Search for the cell housing the specified text and yield its (x, y) center coordinate. 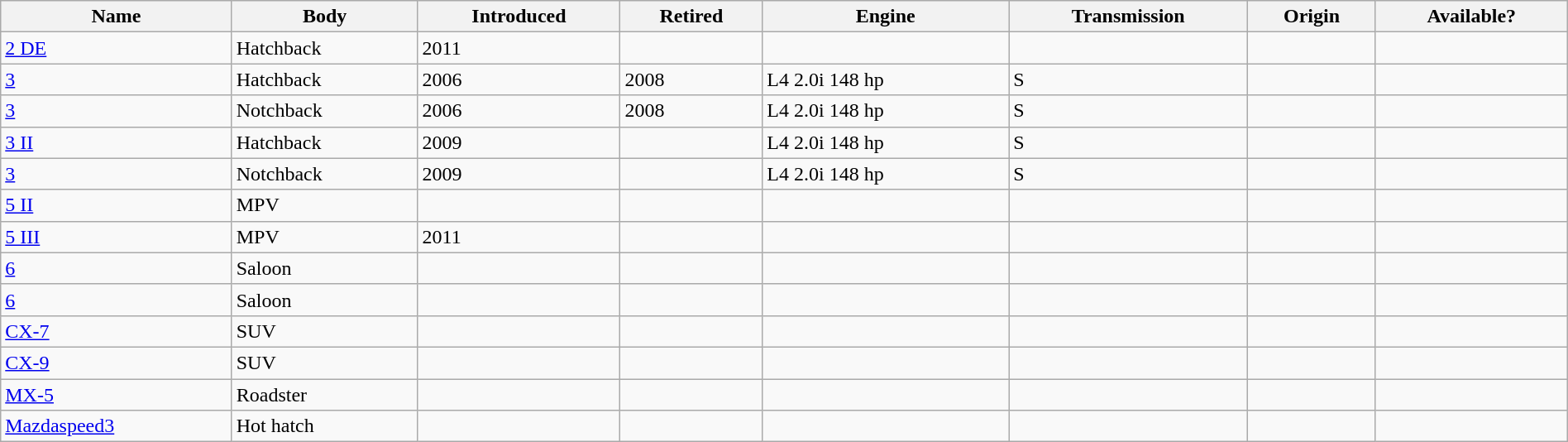
5 III (116, 237)
Roadster (324, 395)
CX-7 (116, 331)
Origin (1312, 17)
Mazdaspeed3 (116, 426)
Name (116, 17)
CX-9 (116, 363)
3 II (116, 142)
Transmission (1128, 17)
Body (324, 17)
2 DE (116, 48)
Engine (886, 17)
Available? (1471, 17)
Retired (691, 17)
MX-5 (116, 395)
Introduced (519, 17)
5 II (116, 205)
Hot hatch (324, 426)
